From the cell containing the given text, extract its center point as [x, y] coordinate. 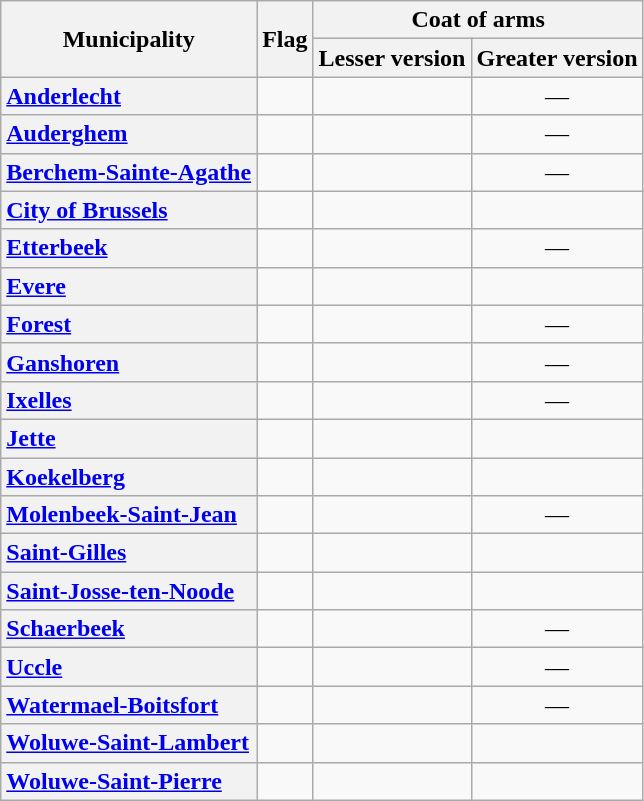
Schaerbeek [129, 629]
Saint-Gilles [129, 553]
Greater version [557, 58]
Ixelles [129, 400]
Woluwe-Saint-Lambert [129, 743]
Woluwe-Saint-Pierre [129, 781]
Etterbeek [129, 248]
Evere [129, 286]
Ganshoren [129, 362]
Forest [129, 324]
Saint-Josse-ten-Noode [129, 591]
City of Brussels [129, 210]
Flag [285, 39]
Lesser version [392, 58]
Coat of arms [478, 20]
Watermael-Boitsfort [129, 705]
Molenbeek-Saint-Jean [129, 515]
Berchem-Sainte-Agathe [129, 172]
Auderghem [129, 134]
Anderlecht [129, 96]
Uccle [129, 667]
Koekelberg [129, 477]
Jette [129, 438]
Municipality [129, 39]
